For the text-containing cell, return its midpoint in [x, y] coordinate format. 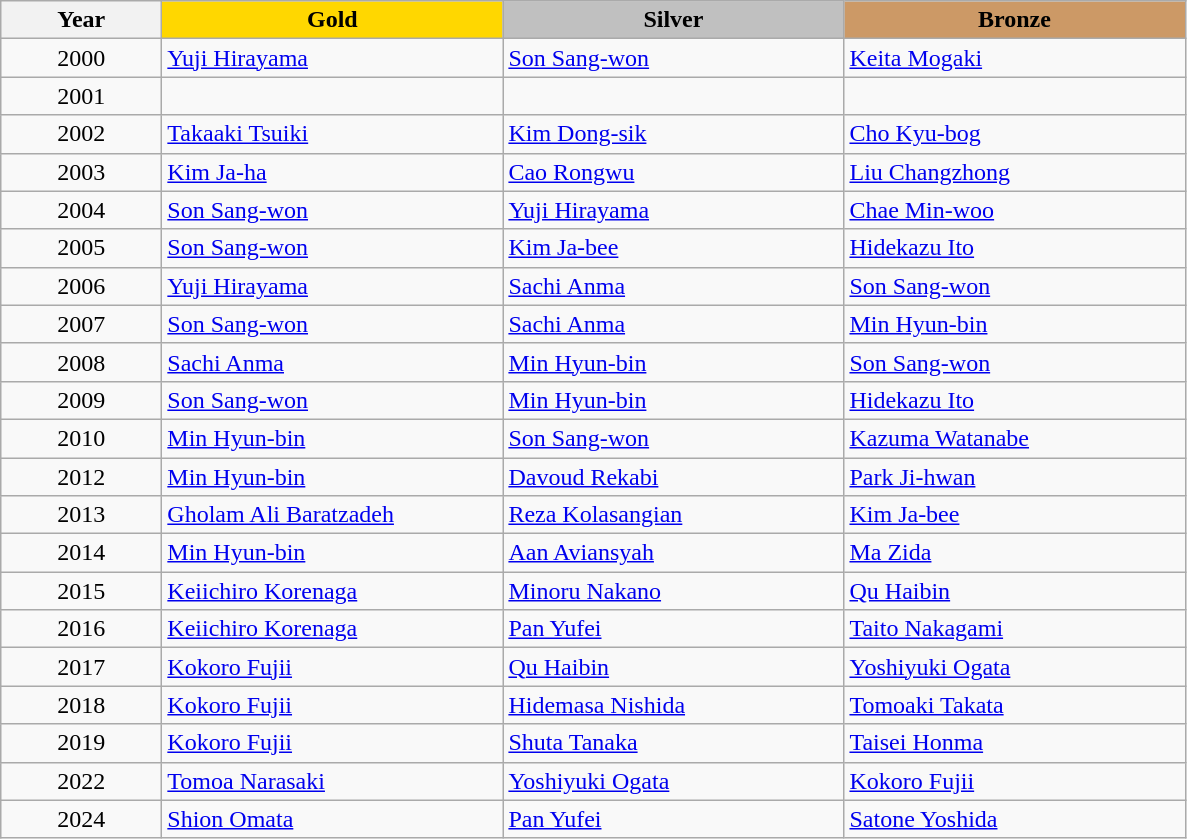
2010 [82, 438]
Tomoa Narasaki [332, 781]
Gold [332, 20]
2013 [82, 515]
Ma Zida [1014, 553]
Takaaki Tsuiki [332, 134]
2022 [82, 781]
Bronze [1014, 20]
Tomoaki Takata [1014, 705]
Silver [674, 20]
2019 [82, 743]
Aan Aviansyah [674, 553]
Park Ji-hwan [1014, 477]
Liu Changzhong [1014, 172]
2012 [82, 477]
2018 [82, 705]
2003 [82, 172]
Minoru Nakano [674, 591]
2006 [82, 286]
Satone Yoshida [1014, 819]
2005 [82, 248]
Year [82, 20]
2024 [82, 819]
Hidemasa Nishida [674, 705]
2009 [82, 400]
2004 [82, 210]
2002 [82, 134]
2015 [82, 591]
Kim Ja-ha [332, 172]
Kazuma Watanabe [1014, 438]
Chae Min-woo [1014, 210]
2017 [82, 667]
Taito Nakagami [1014, 629]
2000 [82, 58]
Gholam Ali Baratzadeh [332, 515]
Davoud Rekabi [674, 477]
Reza Kolasangian [674, 515]
Cho Kyu-bog [1014, 134]
2014 [82, 553]
Taisei Honma [1014, 743]
Keita Mogaki [1014, 58]
2016 [82, 629]
2007 [82, 324]
Kim Dong-sik [674, 134]
2001 [82, 96]
Cao Rongwu [674, 172]
Shuta Tanaka [674, 743]
2008 [82, 362]
Shion Omata [332, 819]
